From the cell containing the given text, extract its center point as (X, Y) coordinate. 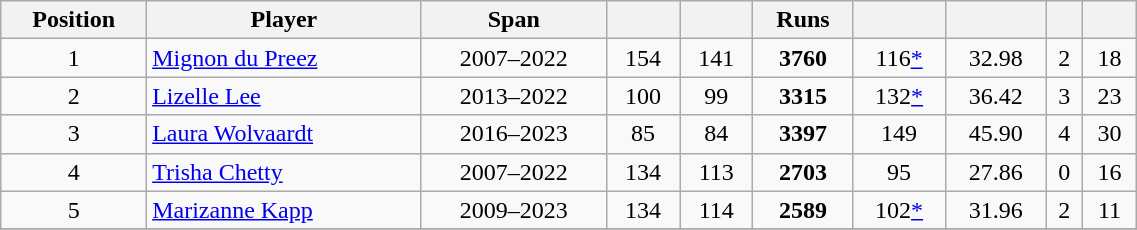
27.86 (996, 172)
31.96 (996, 210)
11 (1110, 210)
95 (899, 172)
30 (1110, 134)
149 (899, 134)
Lizelle Lee (284, 96)
3760 (803, 58)
132* (899, 96)
Position (74, 20)
Player (284, 20)
Span (514, 20)
16 (1110, 172)
2703 (803, 172)
116* (899, 58)
36.42 (996, 96)
Laura Wolvaardt (284, 134)
Mignon du Preez (284, 58)
114 (716, 210)
100 (642, 96)
3315 (803, 96)
Runs (803, 20)
32.98 (996, 58)
2016–2023 (514, 134)
0 (1064, 172)
141 (716, 58)
102* (899, 210)
23 (1110, 96)
18 (1110, 58)
2589 (803, 210)
85 (642, 134)
5 (74, 210)
3397 (803, 134)
154 (642, 58)
2013–2022 (514, 96)
Trisha Chetty (284, 172)
Marizanne Kapp (284, 210)
113 (716, 172)
45.90 (996, 134)
99 (716, 96)
84 (716, 134)
2009–2023 (514, 210)
1 (74, 58)
